Pinpoint the cell where the given text exists, returning its (x, y) midpoint coordinate. 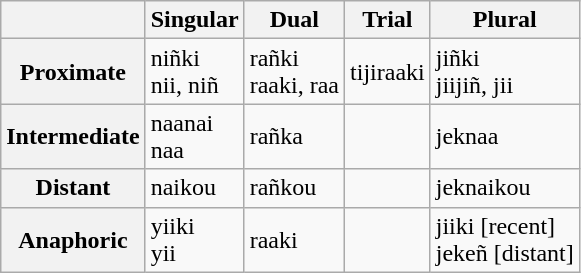
rañkou (294, 188)
jeknaikou (504, 188)
rañkiraaki, raa (294, 72)
Plural (504, 20)
Intermediate (73, 136)
jiiki [recent]jekeñ [distant] (504, 240)
naikou (194, 188)
Anaphoric (73, 240)
Trial (388, 20)
Proximate (73, 72)
tijiraaki (388, 72)
naanainaa (194, 136)
niñkinii, niñ (194, 72)
Distant (73, 188)
Singular (194, 20)
rañka (294, 136)
jiñkijiijiñ, jii (504, 72)
yiikiyii (194, 240)
raaki (294, 240)
jeknaa (504, 136)
Dual (294, 20)
